Pinpoint the cell where the given text exists, returning its [x, y] midpoint coordinate. 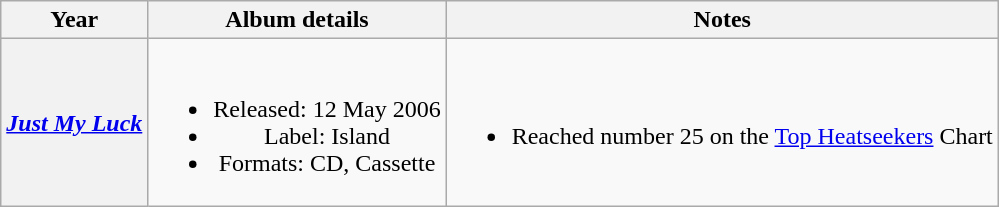
Reached number 25 on the Top Heatseekers Chart [722, 122]
Released: 12 May 2006Label: IslandFormats: CD, Cassette [297, 122]
Album details [297, 20]
Notes [722, 20]
Year [74, 20]
Just My Luck [74, 122]
